Detect which cell encompasses the target text, then output its (x, y) center coordinate. 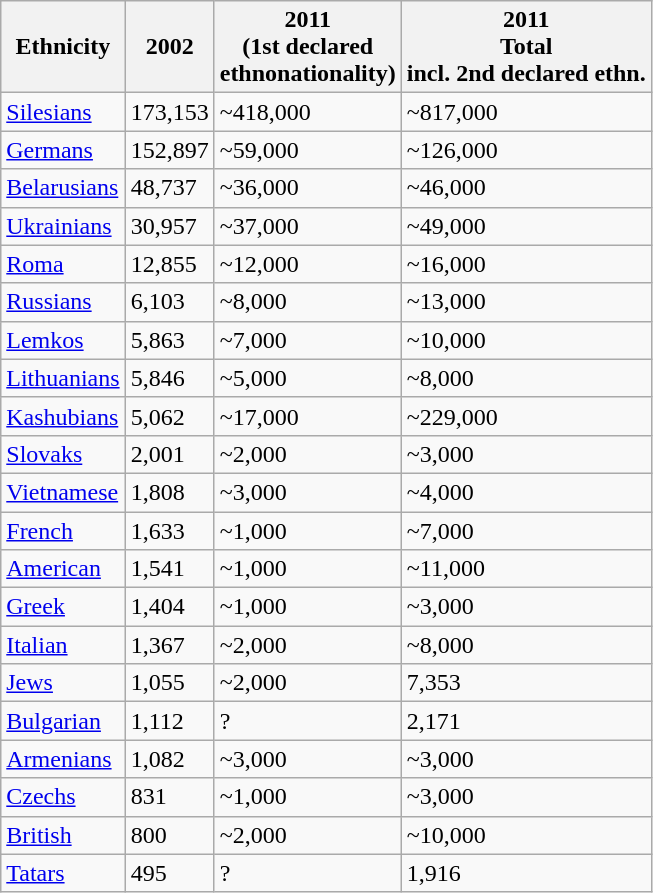
Russians (63, 302)
~229,000 (526, 416)
~5,000 (308, 378)
152,897 (170, 150)
5,863 (170, 340)
1,112 (170, 721)
Bulgarian (63, 721)
Italian (63, 645)
800 (170, 835)
~4,000 (526, 492)
5,062 (170, 416)
~17,000 (308, 416)
Lithuanians (63, 378)
2002 (170, 47)
Germans (63, 150)
Ethnicity (63, 47)
1,367 (170, 645)
12,855 (170, 264)
Belarusians (63, 188)
5,846 (170, 378)
173,153 (170, 112)
Czechs (63, 797)
~12,000 (308, 264)
Greek (63, 607)
~59,000 (308, 150)
French (63, 531)
Tatars (63, 873)
Slovaks (63, 454)
~36,000 (308, 188)
1,055 (170, 683)
2011Totalincl. 2nd declared ethn. (526, 47)
495 (170, 873)
1,916 (526, 873)
~37,000 (308, 226)
Vietnamese (63, 492)
1,404 (170, 607)
~11,000 (526, 569)
~126,000 (526, 150)
1,082 (170, 759)
Roma (63, 264)
2011(1st declaredethnonationality) (308, 47)
Silesians (63, 112)
831 (170, 797)
Armenians (63, 759)
Jews (63, 683)
British (63, 835)
Lemkos (63, 340)
48,737 (170, 188)
~46,000 (526, 188)
2,001 (170, 454)
1,633 (170, 531)
2,171 (526, 721)
30,957 (170, 226)
1,541 (170, 569)
~418,000 (308, 112)
Ukrainians (63, 226)
American (63, 569)
~16,000 (526, 264)
7,353 (526, 683)
~49,000 (526, 226)
~817,000 (526, 112)
6,103 (170, 302)
1,808 (170, 492)
~13,000 (526, 302)
Kashubians (63, 416)
